Extract the (X, Y) coordinate from the center of the cell holding the provided text.  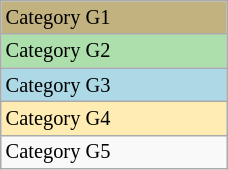
Category G3 (114, 85)
Category G5 (114, 152)
Category G2 (114, 51)
Category G4 (114, 118)
Category G1 (114, 17)
